Extract the (X, Y) coordinate from the center of the cell holding the provided text.  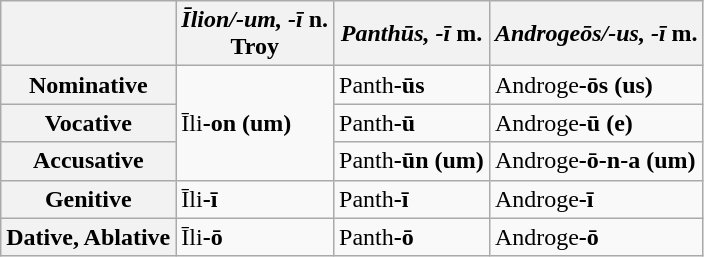
Genitive (88, 199)
Androge-ū (e) (596, 123)
Androge-ī (596, 199)
Īli-ō (255, 237)
Androgeōs/-us, -ī m. (596, 34)
Androge-ō-n-a (um) (596, 161)
Dative, Ablative (88, 237)
Panth-ū (412, 123)
Nominative (88, 85)
Panth-ūs (412, 85)
Androge-ōs (us) (596, 85)
Panth-ūn (um) (412, 161)
Īli-ī (255, 199)
Panth-ī (412, 199)
Vocative (88, 123)
Panth-ō (412, 237)
Androge-ō (596, 237)
Accusative (88, 161)
Īlion/-um, -ī n.Troy (255, 34)
Īli-on (um) (255, 123)
Panthūs, -ī m. (412, 34)
